Detect which cell encompasses the target text, then output its (x, y) center coordinate. 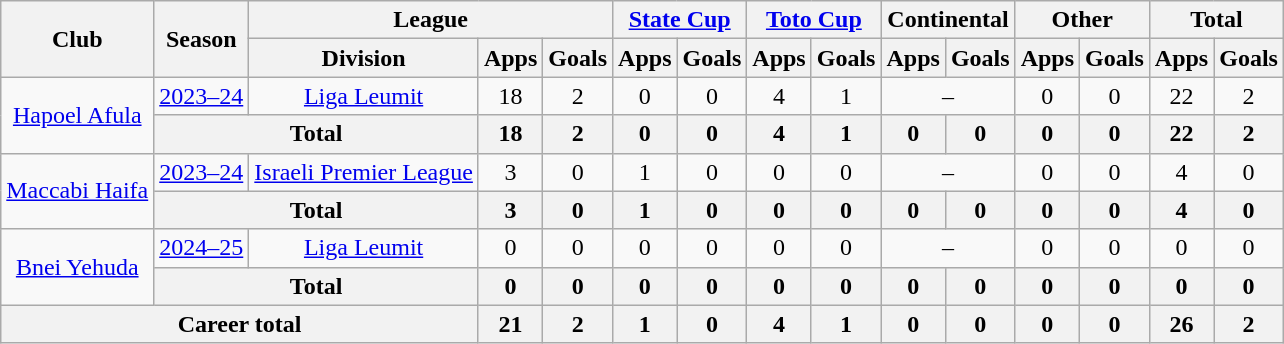
Israeli Premier League (364, 172)
Season (202, 39)
Other (1082, 20)
Hapoel Afula (78, 115)
Continental (948, 20)
Maccabi Haifa (78, 191)
Toto Cup (814, 20)
League (431, 20)
2024–25 (202, 248)
Career total (240, 324)
21 (510, 324)
Bnei Yehuda (78, 267)
26 (1181, 324)
State Cup (680, 20)
Club (78, 39)
Division (364, 58)
